Determine the (x, y) coordinate at the center of the cell enclosing the given text.  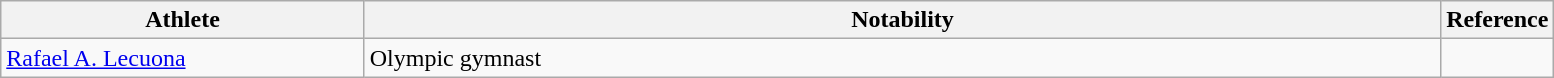
Notability (902, 20)
Athlete (182, 20)
Rafael A. Lecuona (182, 58)
Olympic gymnast (902, 58)
Reference (1498, 20)
